Locate the cell with the specified text and output its (x, y) center coordinate. 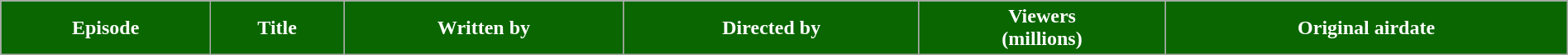
Original airdate (1366, 28)
Written by (485, 28)
Directed by (771, 28)
Episode (106, 28)
Viewers(millions) (1042, 28)
Title (278, 28)
